Provide the (X, Y) coordinate of the cell's center where the given text is located.  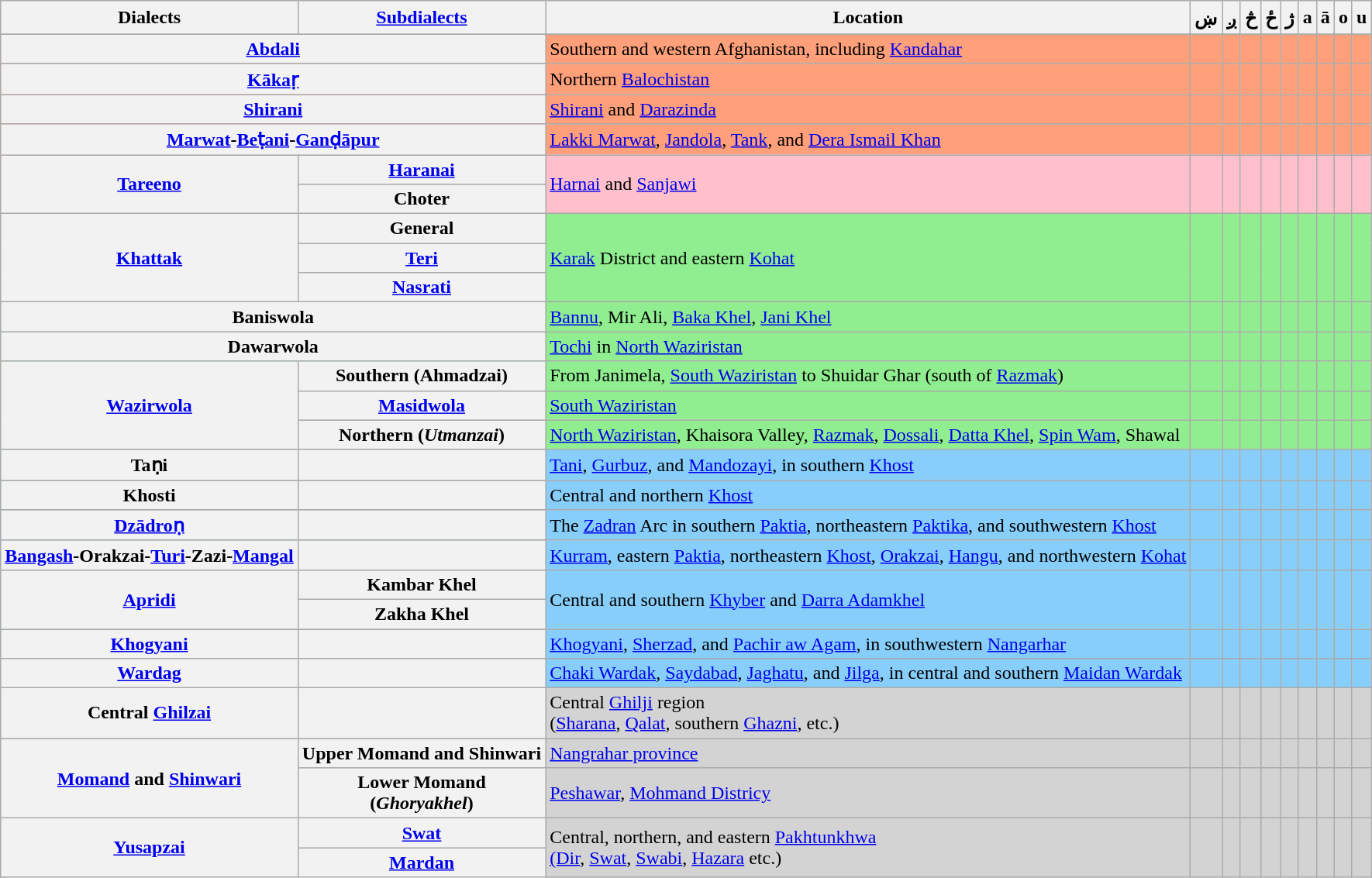
ښ (1206, 18)
Central, northern, and eastern Pakhtunkhwa (Dir, Swat, Swabi, Hazara etc.) (868, 848)
Khosti (150, 495)
Dawarwola (273, 346)
Masidwola (422, 405)
Central Ghilzai (150, 713)
Nangrahar province (868, 753)
Khattak (150, 258)
Location (868, 18)
Kurram, eastern Paktia, northeastern Khost, Orakzai, Hangu, and northwestern Kohat (868, 555)
Chaki Wardak, Saydabad, Jaghatu, and Jilga, in central and southern Maidan Wardak (868, 673)
Choter (422, 199)
Kambar Khel (422, 584)
Baniswola (273, 317)
ā (1325, 18)
Bangash-Orakzai-Turi-Zazi-Mangal (150, 555)
Shirani (273, 109)
a (1307, 18)
ژ (1290, 18)
Northern Balochistan (868, 79)
Abdali (273, 49)
North Waziristan, Khaisora Valley, Razmak, Dossali, Datta Khel, Spin Wam, Shawal (868, 435)
ږ (1231, 18)
General (422, 229)
Peshawar, Mohmand Districy (868, 794)
Tareeno (150, 184)
ځ (1270, 18)
Mardan (422, 863)
Khogyani (150, 644)
Zakha Khel (422, 614)
Central Ghilji region(Sharana, Qalat, southern Ghazni, etc.) (868, 713)
Lower Momand(Ghoryakhel) (422, 794)
Dzādroṇ (150, 525)
South Waziristan (868, 405)
Swat (422, 833)
Southern and western Afghanistan, including Kandahar (868, 49)
Upper Momand and Shinwari (422, 753)
o (1343, 18)
Shirani and Darazinda (868, 109)
Khogyani, Sherzad, and Pachir aw Agam, in southwestern Nangarhar (868, 644)
Tani, Gurbuz, and Mandozayi, in southern Khost (868, 465)
Teri (422, 258)
Central and southern Khyber and Darra Adamkhel (868, 599)
څ (1250, 18)
Wazirwola (150, 405)
From Janimela, South Waziristan to Shuidar Ghar (south of Razmak) (868, 376)
Tochi in North Waziristan (868, 346)
u (1361, 18)
The Zadran Arc in southern Paktia, northeastern Paktika, and southwestern Khost (868, 525)
Taṇi (150, 465)
Wardag (150, 673)
Dialects (150, 18)
Harnai and Sanjawi (868, 184)
Marwat-Beṭani-Ganḍāpur (273, 139)
Central and northern Khost (868, 495)
Yusapzai (150, 848)
Bannu, Mir Ali, Baka Khel, Jani Khel (868, 317)
Kākaṛ (273, 79)
Karak District and eastern Kohat (868, 258)
Momand and Shinwari (150, 778)
Lakki Marwat, Jandola, Tank, and Dera Ismail Khan (868, 139)
Subdialects (422, 18)
Southern (Ahmadzai) (422, 376)
Northern (Utmanzai) (422, 435)
Apridi (150, 599)
Nasrati (422, 288)
Haranai (422, 170)
